Locate the cell with the specified text and output its [X, Y] center coordinate. 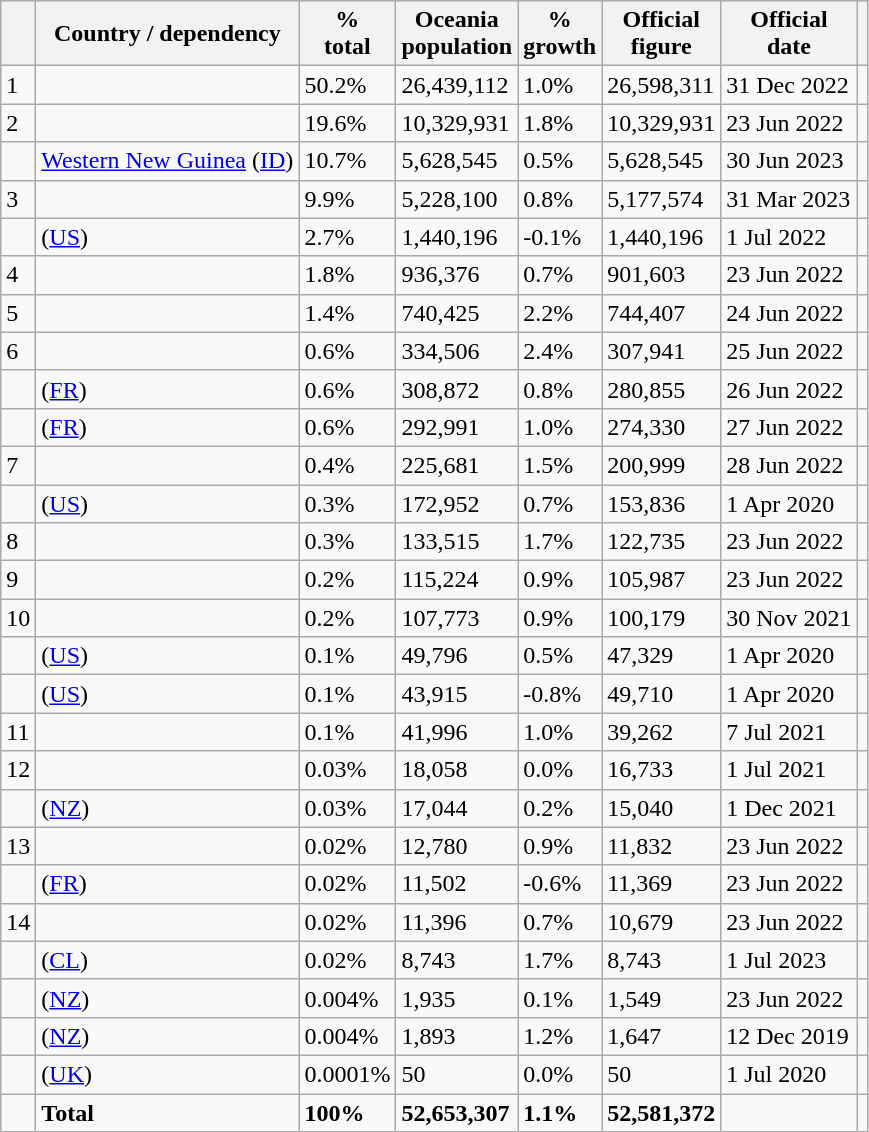
12 [18, 770]
26,598,311 [662, 85]
100% [348, 1113]
100,179 [662, 618]
107,773 [457, 618]
744,407 [662, 313]
740,425 [457, 313]
11,396 [457, 922]
47,329 [662, 656]
5,177,574 [662, 199]
280,855 [662, 389]
15,040 [662, 808]
1.5% [560, 465]
274,330 [662, 427]
9.9% [348, 199]
5,228,100 [457, 199]
27 Jun 2022 [789, 427]
10.7% [348, 161]
14 [18, 922]
1 Jul 2021 [789, 770]
30 Jun 2023 [789, 161]
122,735 [662, 542]
26 Jun 2022 [789, 389]
225,681 [457, 465]
334,506 [457, 351]
2 [18, 123]
2.7% [348, 237]
8 [18, 542]
10 [18, 618]
-0.6% [560, 884]
18,058 [457, 770]
31 Dec 2022 [789, 85]
Total [168, 1113]
-0.8% [560, 694]
12,780 [457, 846]
172,952 [457, 503]
52,653,307 [457, 1113]
12 Dec 2019 [789, 1036]
1,647 [662, 1036]
1 [18, 85]
41,996 [457, 732]
133,515 [457, 542]
% growth [560, 34]
901,603 [662, 275]
1 Jul 2020 [789, 1074]
153,836 [662, 503]
49,710 [662, 694]
19.6% [348, 123]
13 [18, 846]
11,369 [662, 884]
7 [18, 465]
1,549 [662, 998]
52,581,372 [662, 1113]
11 [18, 732]
Oceaniapopulation [457, 34]
9 [18, 580]
26,439,112 [457, 85]
(UK) [168, 1074]
1 Jul 2022 [789, 237]
1,935 [457, 998]
11,832 [662, 846]
2.2% [560, 313]
1.4% [348, 313]
16,733 [662, 770]
105,987 [662, 580]
1 Dec 2021 [789, 808]
307,941 [662, 351]
3 [18, 199]
1.2% [560, 1036]
(CL) [168, 960]
115,224 [457, 580]
Country / dependency [168, 34]
4 [18, 275]
30 Nov 2021 [789, 618]
17,044 [457, 808]
2.4% [560, 351]
10,679 [662, 922]
6 [18, 351]
200,999 [662, 465]
24 Jun 2022 [789, 313]
1 Jul 2023 [789, 960]
0.4% [348, 465]
49,796 [457, 656]
50.2% [348, 85]
-0.1% [560, 237]
Officialdate [789, 34]
11,502 [457, 884]
31 Mar 2023 [789, 199]
292,991 [457, 427]
%total [348, 34]
Western New Guinea (ID) [168, 161]
25 Jun 2022 [789, 351]
308,872 [457, 389]
0.0001% [348, 1074]
39,262 [662, 732]
936,376 [457, 275]
5 [18, 313]
Officialfigure [662, 34]
43,915 [457, 694]
7 Jul 2021 [789, 732]
1,893 [457, 1036]
28 Jun 2022 [789, 465]
1.1% [560, 1113]
